Scan for the cell matching the given text and deliver its [x, y] coordinate at center. 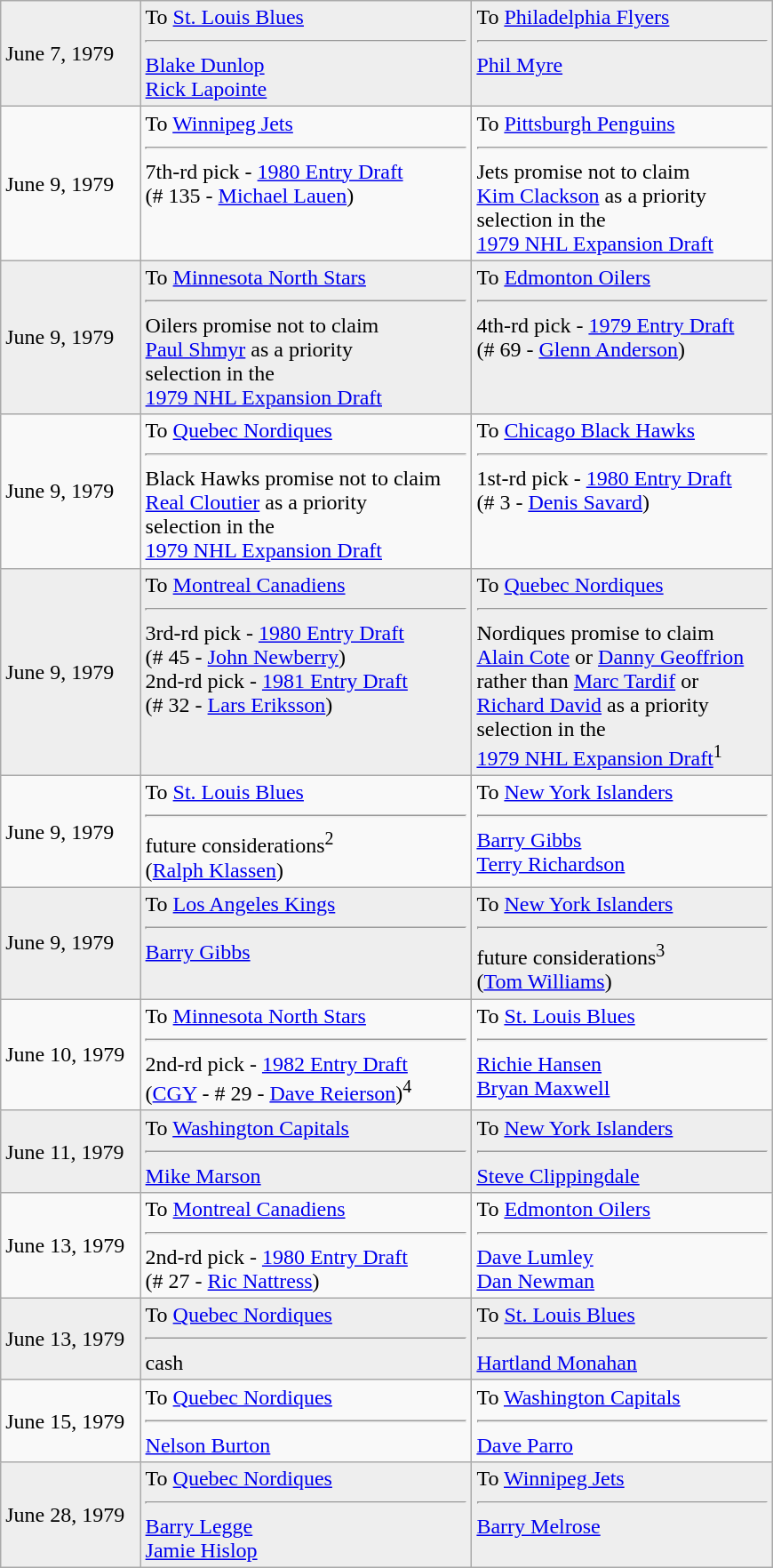
June 7, 1979 [71, 53]
To Quebec NordiquesBlack Hawks promise not to claimReal Cloutier as a priorityselection in the1979 NHL Expansion Draft [306, 491]
To Philadelphia FlyersPhil Myre [622, 53]
To St. Louis Bluesfuture considerations2(Ralph Klassen) [306, 832]
To Winnipeg Jets7th-rd pick - 1980 Entry Draft(# 135 - Michael Lauen) [306, 183]
To Minnesota North Stars2nd-rd pick - 1982 Entry Draft(CGY - # 29 - Dave Reierson)4 [306, 1055]
To Washington CapitalsDave Parro [622, 1420]
To St. Louis BluesHartland Monahan [622, 1339]
To Winnipeg JetsBarry Melrose [622, 1515]
June 15, 1979 [71, 1420]
To Montreal Canadiens2nd-rd pick - 1980 Entry Draft(# 27 - Ric Nattress) [306, 1244]
June 28, 1979 [71, 1515]
To New York Islandersfuture considerations3(Tom Williams) [622, 943]
To Chicago Black Hawks1st-rd pick - 1980 Entry Draft(# 3 - Denis Savard) [622, 491]
June 11, 1979 [71, 1151]
To Los Angeles KingsBarry Gibbs [306, 943]
To Pittsburgh PenguinsJets promise not to claimKim Clackson as a priorityselection in the1979 NHL Expansion Draft [622, 183]
To New York IslandersBarry GibbsTerry Richardson [622, 832]
To Quebec Nordiquescash [306, 1339]
To New York IslandersSteve Clippingdale [622, 1151]
To Washington CapitalsMike Marson [306, 1151]
June 10, 1979 [71, 1055]
To Quebec NordiquesBarry LeggeJamie Hislop [306, 1515]
To St. Louis BluesRichie HansenBryan Maxwell [622, 1055]
To St. Louis BluesBlake DunlopRick Lapointe [306, 53]
To Minnesota North StarsOilers promise not to claimPaul Shmyr as a priorityselection in the1979 NHL Expansion Draft [306, 338]
To Edmonton Oilers4th-rd pick - 1979 Entry Draft(# 69 - Glenn Anderson) [622, 338]
To Edmonton OilersDave LumleyDan Newman [622, 1244]
To Quebec NordiquesNelson Burton [306, 1420]
To Montreal Canadiens3rd-rd pick - 1980 Entry Draft(# 45 - John Newberry)2nd-rd pick - 1981 Entry Draft(# 32 - Lars Eriksson) [306, 672]
